Extract the [x, y] coordinate from the center of the cell holding the provided text.  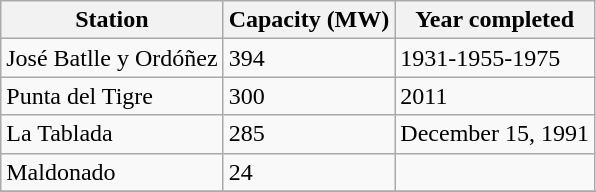
394 [309, 58]
Maldonado [112, 172]
285 [309, 134]
Station [112, 20]
Punta del Tigre [112, 96]
2011 [495, 96]
300 [309, 96]
Capacity (MW) [309, 20]
1931-1955-1975 [495, 58]
December 15, 1991 [495, 134]
24 [309, 172]
La Tablada [112, 134]
José Batlle y Ordóñez [112, 58]
Year completed [495, 20]
